Pinpoint the cell where the given text exists, returning its (X, Y) midpoint coordinate. 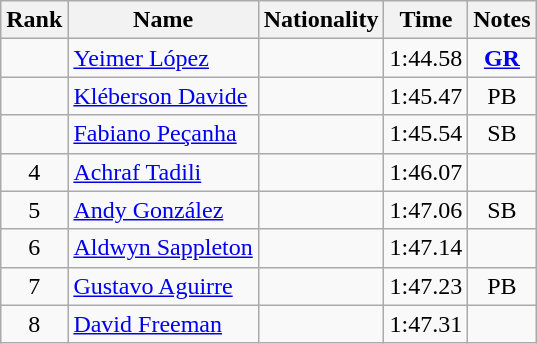
4 (34, 172)
Nationality (321, 20)
Andy González (163, 210)
Kléberson Davide (163, 96)
6 (34, 248)
7 (34, 286)
1:45.54 (426, 134)
Notes (502, 20)
Aldwyn Sappleton (163, 248)
5 (34, 210)
1:47.14 (426, 248)
Fabiano Peçanha (163, 134)
1:47.31 (426, 324)
8 (34, 324)
Rank (34, 20)
1:47.06 (426, 210)
Achraf Tadili (163, 172)
1:45.47 (426, 96)
GR (502, 58)
Yeimer López (163, 58)
1:47.23 (426, 286)
David Freeman (163, 324)
Name (163, 20)
1:46.07 (426, 172)
1:44.58 (426, 58)
Gustavo Aguirre (163, 286)
Time (426, 20)
